Return the (x, y) coordinate for the center point of the cell that contains the specified text.  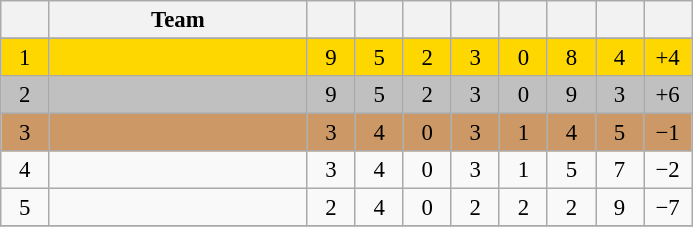
−2 (668, 170)
+4 (668, 58)
+6 (668, 95)
7 (620, 170)
−1 (668, 133)
Team (178, 20)
8 (571, 58)
−7 (668, 208)
